For the text-containing cell, return its midpoint in (x, y) coordinate format. 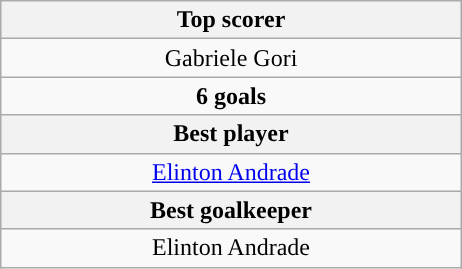
6 goals (230, 96)
Best goalkeeper (230, 210)
Gabriele Gori (230, 58)
Best player (230, 134)
Top scorer (230, 20)
